Locate the cell with the specified text and output its [x, y] center coordinate. 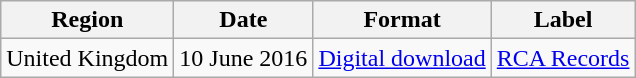
United Kingdom [88, 58]
10 June 2016 [244, 58]
Date [244, 20]
Region [88, 20]
Format [402, 20]
Digital download [402, 58]
Label [563, 20]
RCA Records [563, 58]
